Extract the [x, y] coordinate from the center of the cell holding the provided text.  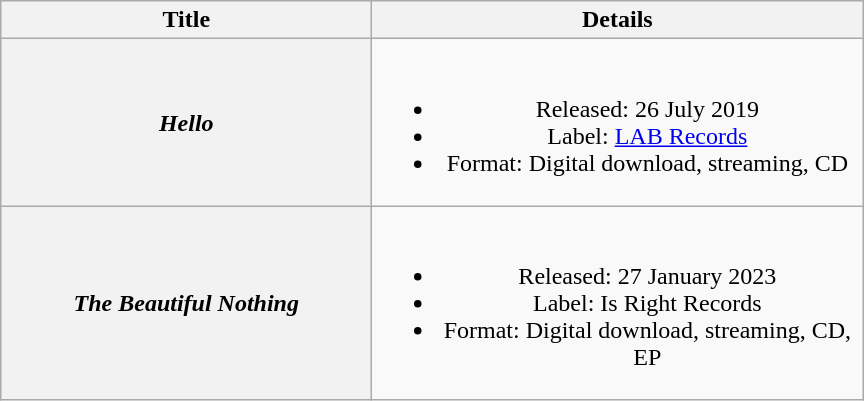
Title [186, 20]
Details [618, 20]
Hello [186, 122]
The Beautiful Nothing [186, 303]
Released: 27 January 2023Label: Is Right RecordsFormat: Digital download, streaming, CD, EP [618, 303]
Released: 26 July 2019Label: LAB RecordsFormat: Digital download, streaming, CD [618, 122]
